Return (X, Y) of the center of cell containing provided text 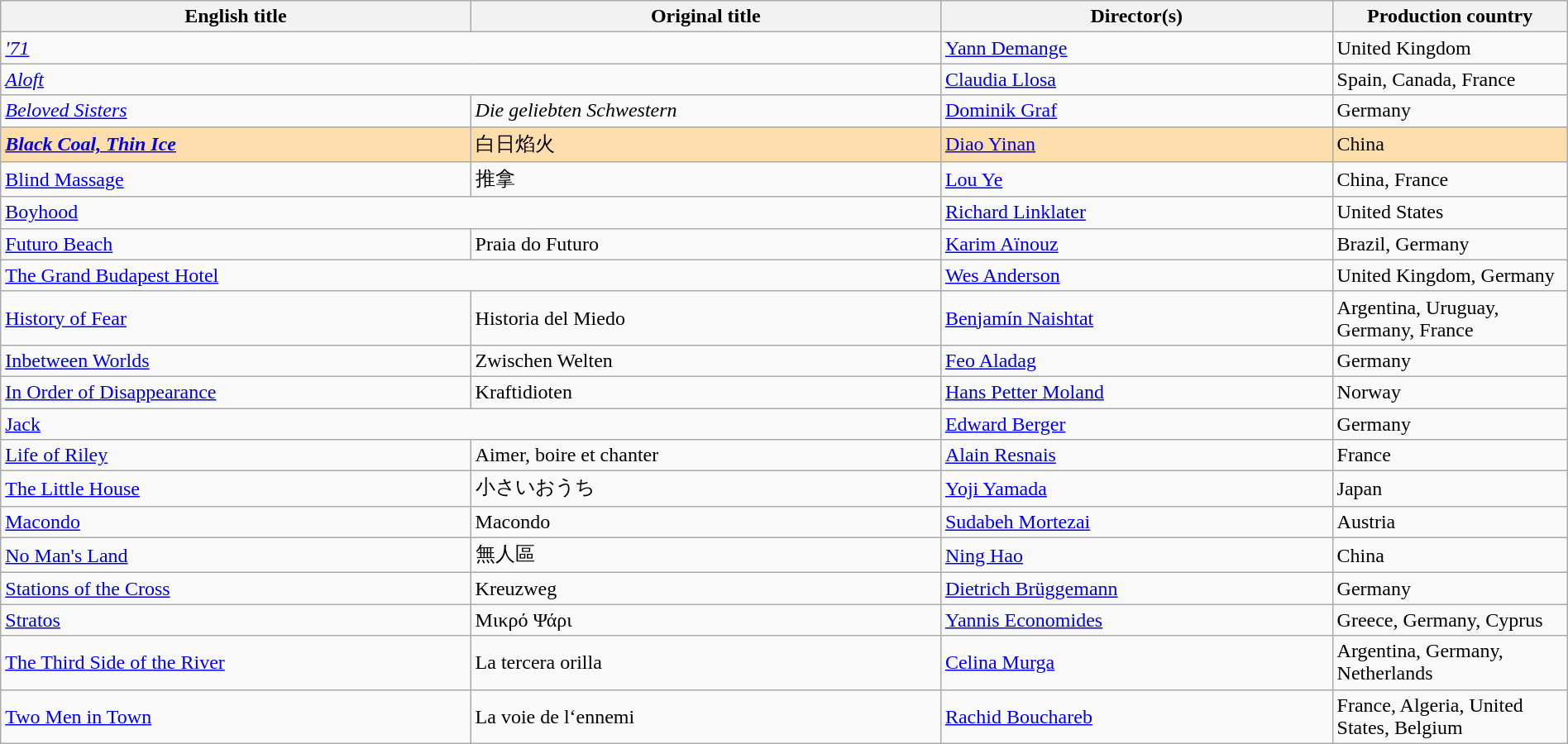
白日焰火 (705, 144)
Diao Yinan (1136, 144)
'71 (471, 48)
Yannis Economides (1136, 620)
United Kingdom, Germany (1450, 275)
Hans Petter Moland (1136, 392)
Austria (1450, 522)
France (1450, 455)
Dietrich Brüggemann (1136, 589)
Alain Resnais (1136, 455)
In Order of Disappearance (236, 392)
Yoji Yamada (1136, 489)
Japan (1450, 489)
Edward Berger (1136, 424)
United Kingdom (1450, 48)
無人區 (705, 556)
Argentina, Germany, Netherlands (1450, 663)
Yann Demange (1136, 48)
Production country (1450, 17)
Stations of the Cross (236, 589)
Kreuzweg (705, 589)
Dominik Graf (1136, 111)
Greece, Germany, Cyprus (1450, 620)
Claudia Llosa (1136, 79)
Blind Massage (236, 180)
Jack (471, 424)
Wes Anderson (1136, 275)
The Little House (236, 489)
Ning Hao (1136, 556)
Rachid Bouchareb (1136, 716)
Norway (1450, 392)
United States (1450, 212)
Aimer, boire et chanter (705, 455)
Aloft (471, 79)
Spain, Canada, France (1450, 79)
Μικρό Ψάρι (705, 620)
Two Men in Town (236, 716)
Director(s) (1136, 17)
Benjamín Naishtat (1136, 317)
Original title (705, 17)
Brazil, Germany (1450, 244)
Futuro Beach (236, 244)
Praia do Futuro (705, 244)
Karim Aïnouz (1136, 244)
The Grand Budapest Hotel (471, 275)
La voie de l‘ennemi (705, 716)
Boyhood (471, 212)
English title (236, 17)
Stratos (236, 620)
The Third Side of the River (236, 663)
France, Algeria, United States, Belgium (1450, 716)
History of Fear (236, 317)
China, France (1450, 180)
Beloved Sisters (236, 111)
Feo Aladag (1136, 360)
Zwischen Welten (705, 360)
推拿 (705, 180)
La tercera orilla (705, 663)
Die geliebten Schwestern (705, 111)
Richard Linklater (1136, 212)
Inbetween Worlds (236, 360)
Historia del Miedo (705, 317)
小さいおうち (705, 489)
Argentina, Uruguay, Germany, France (1450, 317)
Kraftidioten (705, 392)
Sudabeh Mortezai (1136, 522)
No Man's Land (236, 556)
Lou Ye (1136, 180)
Black Coal, Thin Ice (236, 144)
Celina Murga (1136, 663)
Life of Riley (236, 455)
